Identify which cell holds the provided text, then report its [x, y] central coordinate. 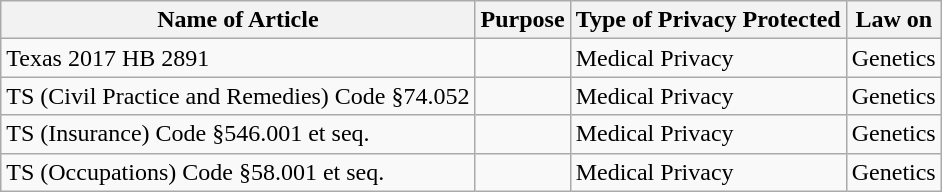
TS (Civil Practice and Remedies) Code §74.052 [238, 96]
Type of Privacy Protected [708, 20]
Name of Article [238, 20]
Purpose [522, 20]
Texas 2017 HB 2891 [238, 58]
Law on [894, 20]
TS (Insurance) Code §546.001 et seq. [238, 134]
TS (Occupations) Code §58.001 et seq. [238, 172]
